Determine the [X, Y] coordinate at the center of the cell enclosing the given text.  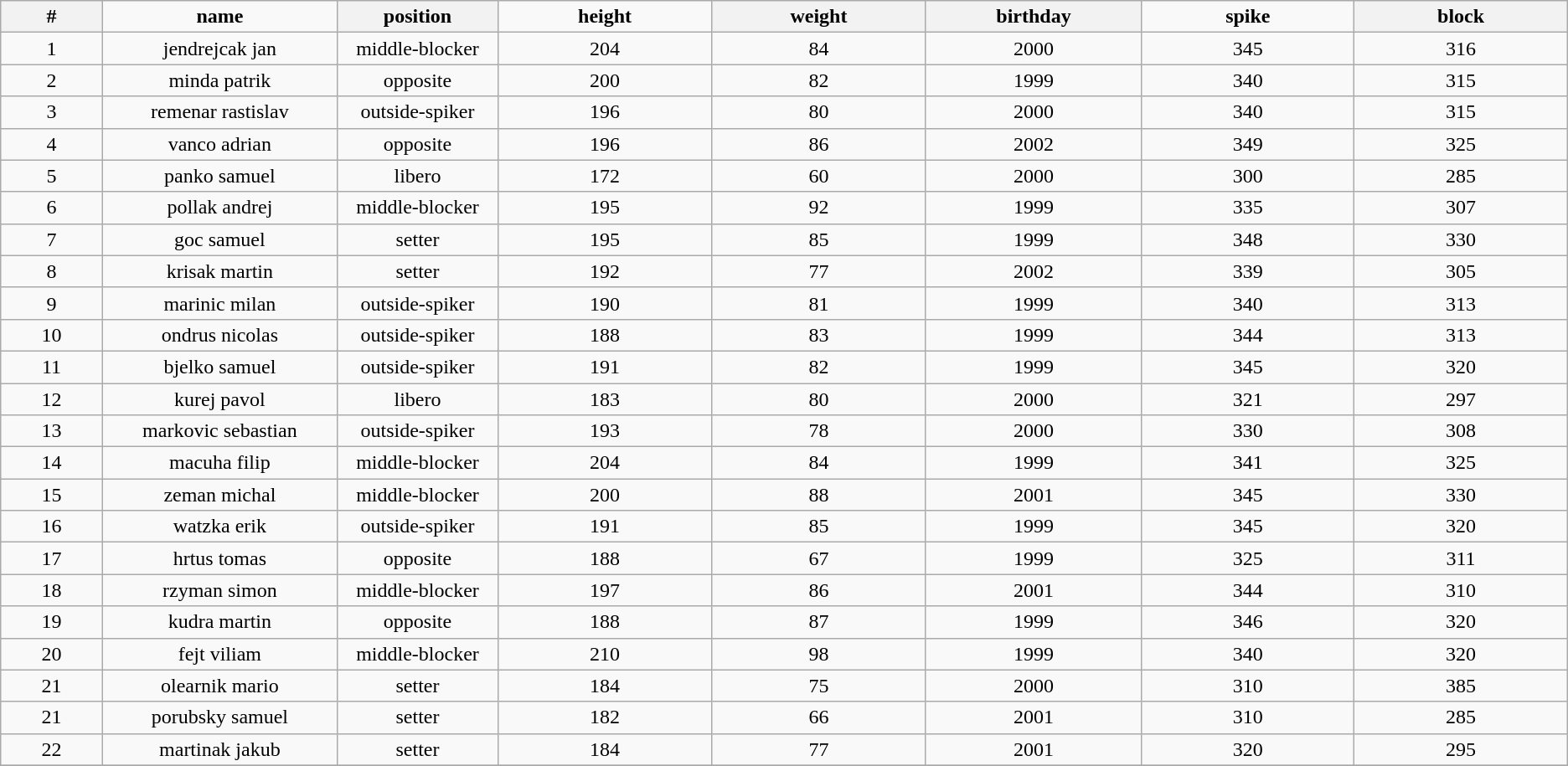
weight [819, 17]
zeman michal [219, 495]
193 [605, 431]
10 [52, 335]
# [52, 17]
minda patrik [219, 80]
watzka erik [219, 527]
20 [52, 654]
190 [605, 303]
7 [52, 239]
kurej pavol [219, 399]
19 [52, 622]
3 [52, 112]
position [418, 17]
18 [52, 590]
hrtus tomas [219, 558]
16 [52, 527]
75 [819, 686]
pollak andrej [219, 208]
14 [52, 463]
308 [1461, 431]
98 [819, 654]
2 [52, 80]
kudra martin [219, 622]
349 [1248, 144]
339 [1248, 271]
81 [819, 303]
321 [1248, 399]
markovic sebastian [219, 431]
bjelko samuel [219, 367]
olearnik mario [219, 686]
4 [52, 144]
name [219, 17]
192 [605, 271]
13 [52, 431]
fejt viliam [219, 654]
346 [1248, 622]
297 [1461, 399]
martinak jakub [219, 749]
jendrejcak jan [219, 49]
17 [52, 558]
remenar rastislav [219, 112]
5 [52, 176]
197 [605, 590]
22 [52, 749]
9 [52, 303]
block [1461, 17]
87 [819, 622]
335 [1248, 208]
height [605, 17]
spike [1248, 17]
11 [52, 367]
1 [52, 49]
295 [1461, 749]
marinic milan [219, 303]
316 [1461, 49]
krisak martin [219, 271]
66 [819, 717]
348 [1248, 239]
182 [605, 717]
15 [52, 495]
311 [1461, 558]
birthday [1034, 17]
385 [1461, 686]
305 [1461, 271]
307 [1461, 208]
vanco adrian [219, 144]
300 [1248, 176]
ondrus nicolas [219, 335]
67 [819, 558]
183 [605, 399]
6 [52, 208]
172 [605, 176]
83 [819, 335]
78 [819, 431]
rzyman simon [219, 590]
12 [52, 399]
60 [819, 176]
porubsky samuel [219, 717]
goc samuel [219, 239]
92 [819, 208]
8 [52, 271]
341 [1248, 463]
88 [819, 495]
210 [605, 654]
panko samuel [219, 176]
macuha filip [219, 463]
